Provide the (x, y) coordinate of the cell's center where the given text is located.  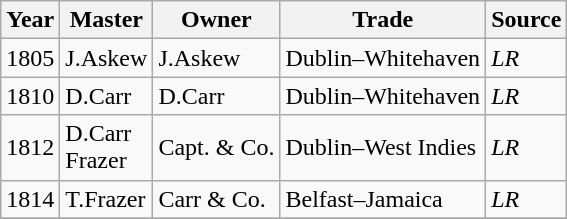
Owner (216, 20)
1812 (30, 148)
Trade (383, 20)
Belfast–Jamaica (383, 199)
D.CarrFrazer (106, 148)
1814 (30, 199)
Carr & Co. (216, 199)
Year (30, 20)
T.Frazer (106, 199)
Source (526, 20)
Dublin–West Indies (383, 148)
1805 (30, 58)
Capt. & Co. (216, 148)
Master (106, 20)
1810 (30, 96)
